Output the [X, Y] coordinate of the center of the cell containing the given text.  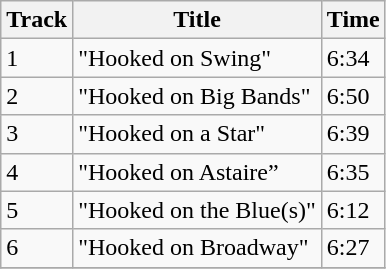
"Hooked on the Blue(s)" [198, 210]
6:12 [353, 210]
6:50 [353, 96]
"Hooked on Big Bands" [198, 96]
6:34 [353, 58]
6:27 [353, 248]
"Hooked on Broadway" [198, 248]
"Hooked on a Star" [198, 134]
3 [37, 134]
5 [37, 210]
4 [37, 172]
"Hooked on Swing" [198, 58]
1 [37, 58]
6:35 [353, 172]
Title [198, 20]
"Hooked on Astaire” [198, 172]
6:39 [353, 134]
2 [37, 96]
Track [37, 20]
6 [37, 248]
Time [353, 20]
